Return [x, y] of the center of cell containing provided text 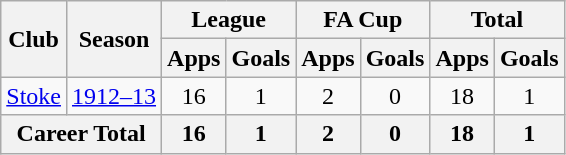
Season [114, 39]
Club [34, 39]
1912–13 [114, 96]
Career Total [82, 134]
League [229, 20]
Stoke [34, 96]
Total [497, 20]
FA Cup [363, 20]
